Find where the given text appears and provide that cell's center as (X, Y) coordinate. 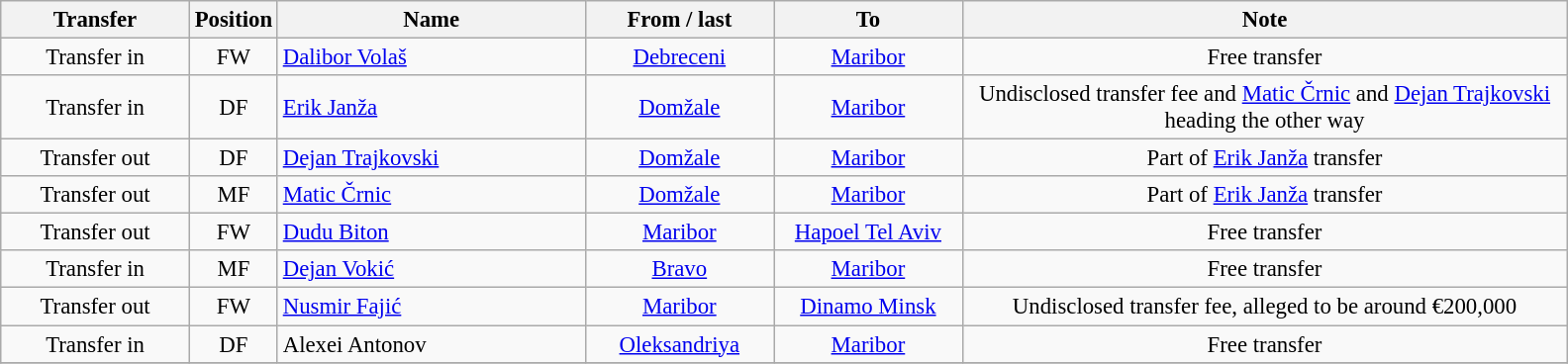
Dudu Biton (432, 232)
Undisclosed transfer fee and Matic Črnic and Dejan Trajkovski heading the other way (1265, 107)
Undisclosed transfer fee, alleged to be around €200,000 (1265, 307)
Name (432, 20)
Note (1265, 20)
Dinamo Minsk (869, 307)
Dalibor Volaš (432, 57)
Debreceni (679, 57)
To (869, 20)
Dejan Trajkovski (432, 158)
Nusmir Fajić (432, 307)
Bravo (679, 270)
Transfer (95, 20)
Hapoel Tel Aviv (869, 232)
Dejan Vokić (432, 270)
From / last (679, 20)
Oleksandriya (679, 344)
Position (234, 20)
Matic Črnic (432, 195)
Erik Janža (432, 107)
Alexei Antonov (432, 344)
